Scan for the cell matching the given text and deliver its [X, Y] coordinate at center. 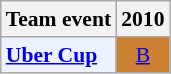
2010 [142, 19]
Team event [58, 19]
Uber Cup [58, 55]
B [142, 55]
